Locate the cell with the specified text and output its (x, y) center coordinate. 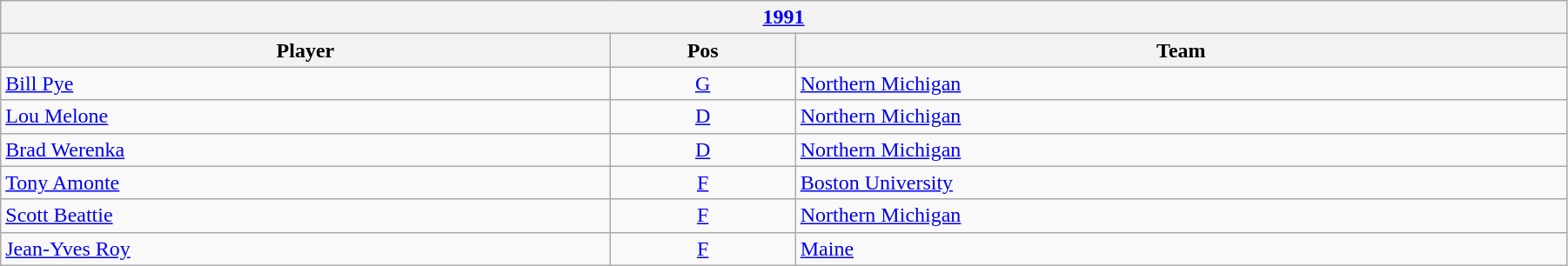
Team (1181, 50)
Player (305, 50)
G (703, 83)
Lou Melone (305, 116)
Scott Beattie (305, 216)
Maine (1181, 249)
Brad Werenka (305, 150)
Pos (703, 50)
1991 (784, 17)
Boston University (1181, 183)
Bill Pye (305, 83)
Tony Amonte (305, 183)
Jean-Yves Roy (305, 249)
